Scan for the cell matching the given text and deliver its [x, y] coordinate at center. 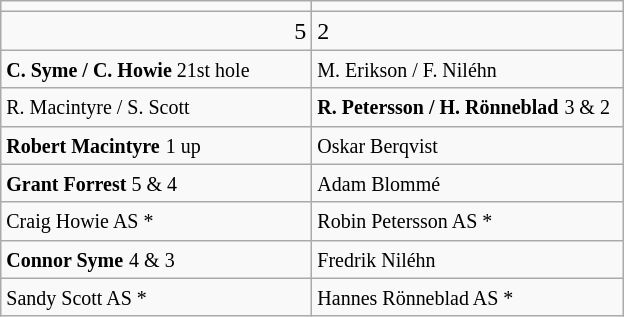
Fredrik Niléhn [468, 259]
C. Syme / C. Howie 21st hole [156, 69]
Oskar Berqvist [468, 145]
Adam Blommé [468, 183]
2 [468, 31]
M. Erikson / F. Niléhn [468, 69]
R. Macintyre / S. Scott [156, 107]
Craig Howie AS * [156, 221]
R. Petersson / H. Rönneblad 3 & 2 [468, 107]
Connor Syme 4 & 3 [156, 259]
Robin Petersson AS * [468, 221]
Sandy Scott AS * [156, 297]
5 [156, 31]
Grant Forrest 5 & 4 [156, 183]
Robert Macintyre 1 up [156, 145]
Hannes Rönneblad AS * [468, 297]
